Determine the (x, y) coordinate at the center of the cell enclosing the given text.  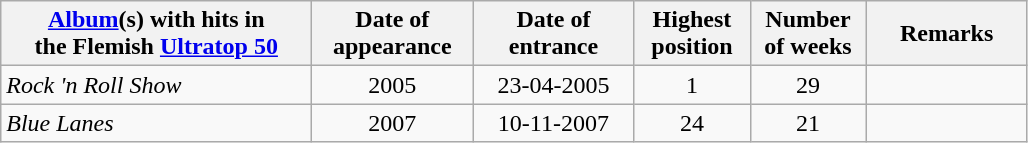
Album(s) with hits in the Flemish Ultratop 50 (156, 34)
Highestposition (692, 34)
Date ofappearance (392, 34)
24 (692, 123)
2007 (392, 123)
Blue Lanes (156, 123)
2005 (392, 85)
1 (692, 85)
Remarks (946, 34)
23-04-2005 (554, 85)
Date ofentrance (554, 34)
29 (808, 85)
Rock 'n Roll Show (156, 85)
21 (808, 123)
Numberof weeks (808, 34)
10-11-2007 (554, 123)
